Provide the [X, Y] coordinate of the cell's center where the given text is located.  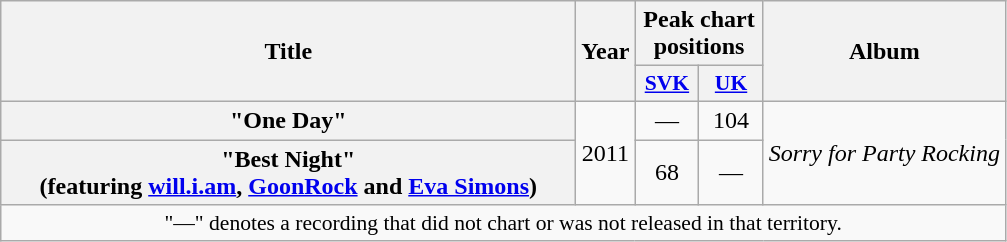
"Best Night"(featuring will.i.am, GoonRock and Eva Simons) [288, 172]
Peak chart positions [699, 34]
68 [667, 172]
104 [731, 120]
UK [731, 84]
2011 [606, 152]
SVK [667, 84]
"—" denotes a recording that did not chart or was not released in that territory. [504, 223]
Title [288, 52]
Sorry for Party Rocking [884, 152]
Album [884, 52]
Year [606, 52]
"One Day" [288, 120]
